Identify which cell holds the provided text, then report its (x, y) central coordinate. 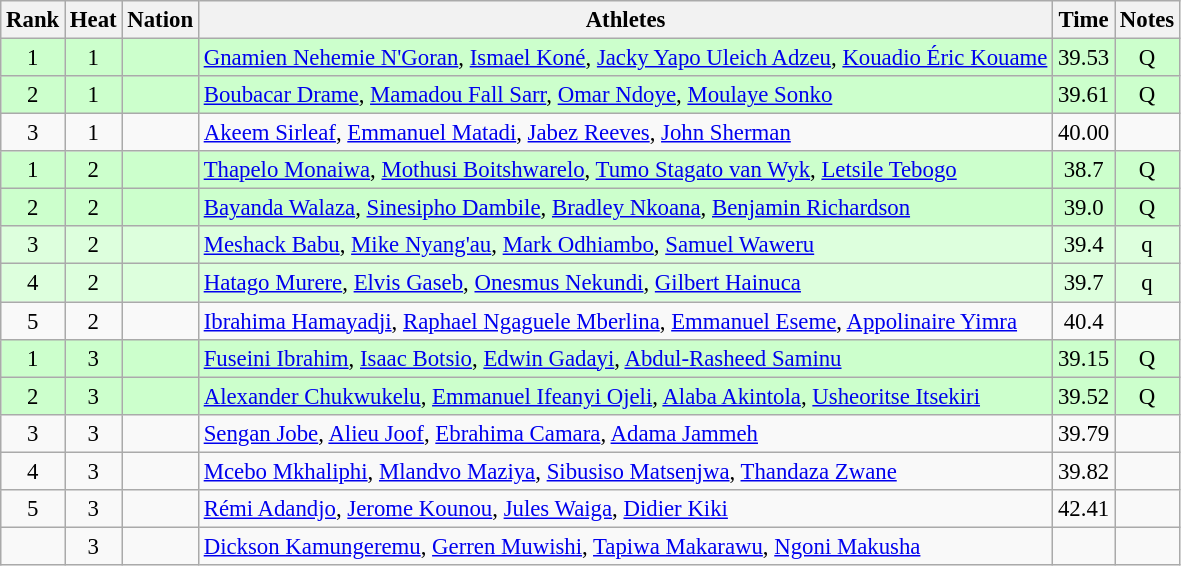
39.53 (1084, 58)
39.82 (1084, 471)
Athletes (625, 20)
40.4 (1084, 321)
Rank (33, 20)
39.4 (1084, 245)
Alexander Chukwukelu, Emmanuel Ifeanyi Ojeli, Alaba Akintola, Usheoritse Itsekiri (625, 396)
39.0 (1084, 208)
39.52 (1084, 396)
Gnamien Nehemie N'Goran, Ismael Koné, Jacky Yapo Uleich Adzeu, Kouadio Éric Kouame (625, 58)
42.41 (1084, 509)
Boubacar Drame, Mamadou Fall Sarr, Omar Ndoye, Moulaye Sonko (625, 95)
Thapelo Monaiwa, Mothusi Boitshwarelo, Tumo Stagato van Wyk, Letsile Tebogo (625, 170)
Mcebo Mkhaliphi, Mlandvo Maziya, Sibusiso Matsenjwa, Thandaza Zwane (625, 471)
Akeem Sirleaf, Emmanuel Matadi, Jabez Reeves, John Sherman (625, 133)
Rémi Adandjo, Jerome Kounou, Jules Waiga, Didier Kiki (625, 509)
39.15 (1084, 358)
40.00 (1084, 133)
Ibrahima Hamayadji, Raphael Ngaguele Mberlina, Emmanuel Eseme, Appolinaire Yimra (625, 321)
39.61 (1084, 95)
Fuseini Ibrahim, Isaac Botsio, Edwin Gadayi, Abdul-Rasheed Saminu (625, 358)
38.7 (1084, 170)
Meshack Babu, Mike Nyang'au, Mark Odhiambo, Samuel Waweru (625, 245)
Dickson Kamungeremu, Gerren Muwishi, Tapiwa Makarawu, Ngoni Makusha (625, 546)
39.79 (1084, 433)
Notes (1148, 20)
Heat (94, 20)
Bayanda Walaza, Sinesipho Dambile, Bradley Nkoana, Benjamin Richardson (625, 208)
Time (1084, 20)
39.7 (1084, 283)
Sengan Jobe, Alieu Joof, Ebrahima Camara, Adama Jammeh (625, 433)
Nation (160, 20)
Hatago Murere, Elvis Gaseb, Onesmus Nekundi, Gilbert Hainuca (625, 283)
